Determine the (X, Y) coordinate at the center of the cell enclosing the given text.  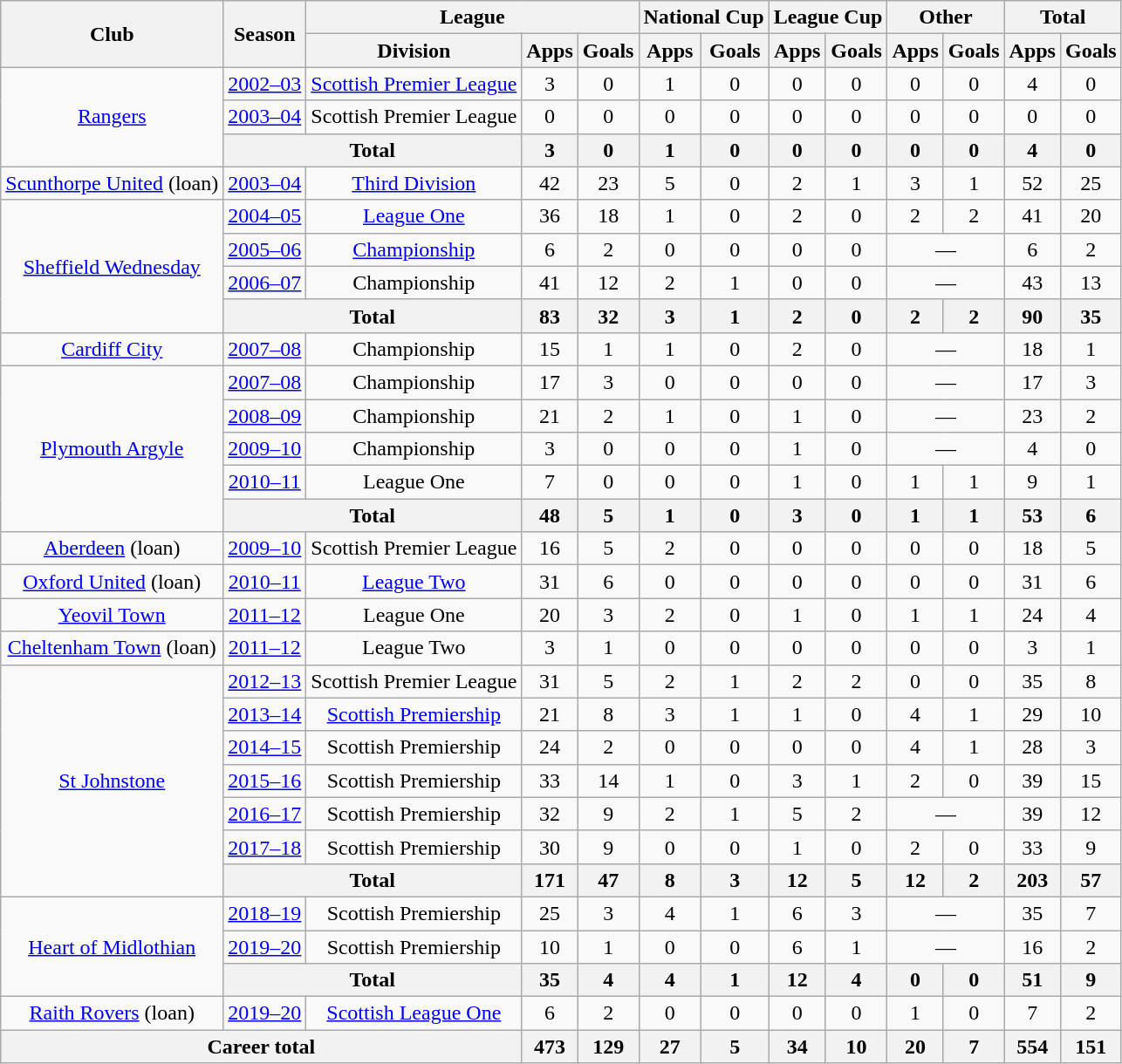
2016–17 (265, 814)
30 (550, 847)
473 (550, 1047)
League Cup (828, 17)
Plymouth Argyle (112, 448)
2012–13 (265, 681)
48 (550, 515)
129 (608, 1047)
Rangers (112, 117)
2006–07 (265, 283)
Oxford United (loan) (112, 582)
42 (550, 183)
57 (1091, 880)
2002–03 (265, 84)
554 (1032, 1047)
90 (1032, 316)
14 (608, 781)
83 (550, 316)
2005–06 (265, 249)
Career total (262, 1047)
2017–18 (265, 847)
Yeovil Town (112, 615)
47 (608, 880)
51 (1032, 980)
27 (670, 1047)
52 (1032, 183)
Scottish League One (414, 1013)
Raith Rovers (loan) (112, 1013)
Aberdeen (loan) (112, 549)
Cardiff City (112, 349)
St Johnstone (112, 781)
203 (1032, 880)
Other (946, 17)
28 (1032, 747)
Season (265, 34)
2014–15 (265, 747)
36 (550, 216)
Division (414, 51)
2004–05 (265, 216)
171 (550, 880)
13 (1091, 283)
29 (1032, 714)
League (473, 17)
Scunthorpe United (loan) (112, 183)
Sheffield Wednesday (112, 266)
Club (112, 34)
2008–09 (265, 416)
2018–19 (265, 913)
2015–16 (265, 781)
34 (797, 1047)
National Cup (703, 17)
Cheltenham Town (loan) (112, 648)
43 (1032, 283)
151 (1091, 1047)
53 (1032, 515)
Heart of Midlothian (112, 946)
Third Division (414, 183)
2013–14 (265, 714)
